Return [X, Y] of the center of cell containing provided text 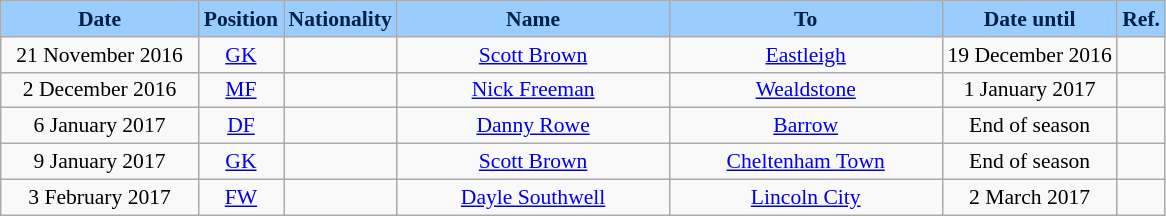
To [806, 19]
Cheltenham Town [806, 162]
Nationality [340, 19]
Ref. [1141, 19]
DF [240, 126]
Name [534, 19]
Eastleigh [806, 55]
19 December 2016 [1030, 55]
Date [100, 19]
Lincoln City [806, 197]
MF [240, 90]
6 January 2017 [100, 126]
2 March 2017 [1030, 197]
Nick Freeman [534, 90]
Date until [1030, 19]
Barrow [806, 126]
2 December 2016 [100, 90]
Wealdstone [806, 90]
1 January 2017 [1030, 90]
3 February 2017 [100, 197]
21 November 2016 [100, 55]
Position [240, 19]
FW [240, 197]
9 January 2017 [100, 162]
Dayle Southwell [534, 197]
Danny Rowe [534, 126]
